For the text-containing cell, return its midpoint in [X, Y] coordinate format. 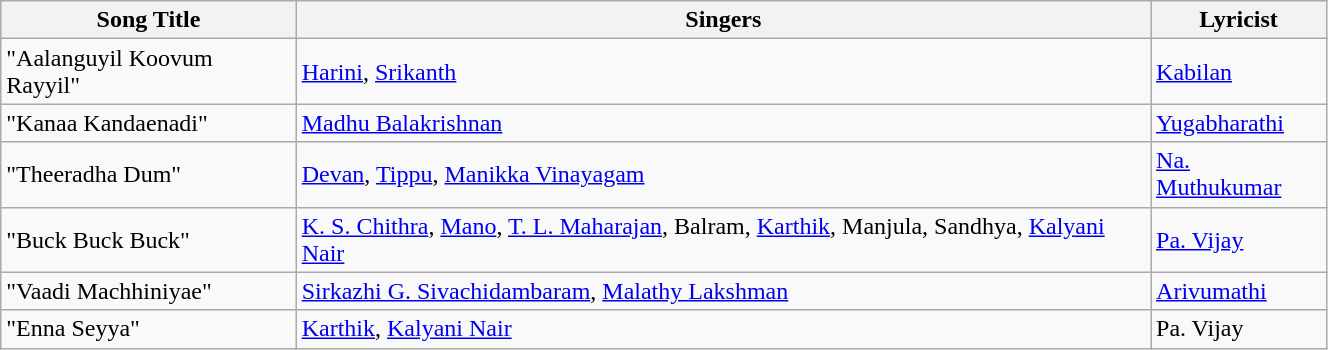
Madhu Balakrishnan [723, 123]
Arivumathi [1239, 291]
"Buck Buck Buck" [148, 240]
Kabilan [1239, 72]
"Aalanguyil Koovum Rayyil" [148, 72]
"Kanaa Kandaenadi" [148, 123]
K. S. Chithra, Mano, T. L. Maharajan, Balram, Karthik, Manjula, Sandhya, Kalyani Nair [723, 240]
"Vaadi Machhiniyae" [148, 291]
Karthik, Kalyani Nair [723, 329]
Lyricist [1239, 20]
Song Title [148, 20]
Harini, Srikanth [723, 72]
Singers [723, 20]
Na. Muthukumar [1239, 174]
"Enna Seyya" [148, 329]
Devan, Tippu, Manikka Vinayagam [723, 174]
"Theeradha Dum" [148, 174]
Yugabharathi [1239, 123]
Sirkazhi G. Sivachidambaram, Malathy Lakshman [723, 291]
